Find where the given text appears and provide that cell's center as [X, Y] coordinate. 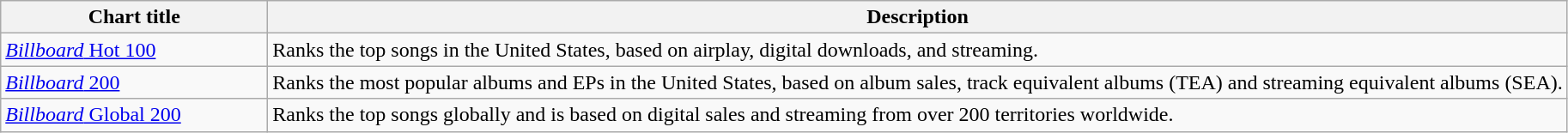
Description [917, 17]
Ranks the top songs globally and is based on digital sales and streaming from over 200 territories worldwide. [917, 115]
Billboard Hot 100 [134, 50]
Chart title [134, 17]
Ranks the top songs in the United States, based on airplay, digital downloads, and streaming. [917, 50]
Billboard Global 200 [134, 115]
Billboard 200 [134, 82]
